Search for the cell housing the specified text and yield its (x, y) center coordinate. 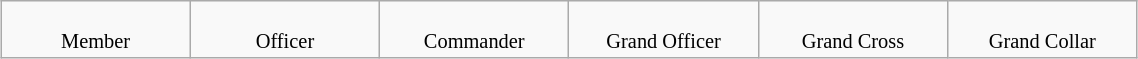
Grand Collar (1042, 30)
Commander (474, 30)
Member (96, 30)
Officer (284, 30)
Grand Officer (664, 30)
Grand Cross (852, 30)
